From the cell containing the given text, extract its center point as [x, y] coordinate. 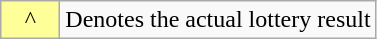
^ [30, 20]
Denotes the actual lottery result [218, 20]
